Output the (x, y) coordinate of the center of the cell containing the given text.  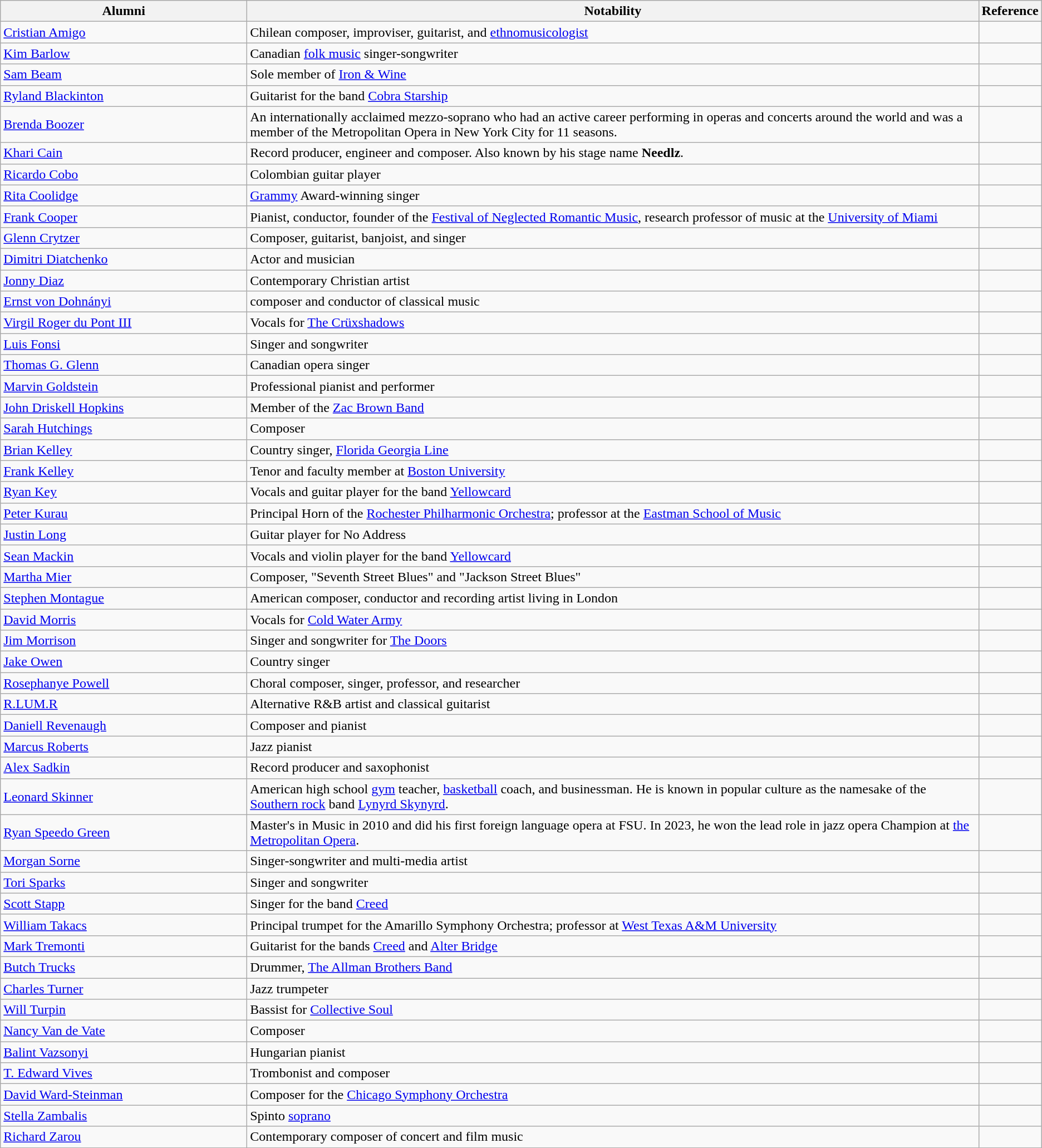
Pianist, conductor, founder of the Festival of Neglected Romantic Music, research professor of music at the University of Miami (613, 217)
Country singer, Florida Georgia Line (613, 450)
John Driskell Hopkins (124, 408)
Singer-songwriter and multi-media artist (613, 861)
Alternative R&B artist and classical guitarist (613, 704)
Sam Beam (124, 75)
Peter Kurau (124, 513)
Grammy Award-winning singer (613, 195)
Mark Tremonti (124, 946)
Colombian guitar player (613, 174)
David Morris (124, 620)
Composer for the Chicago Symphony Orchestra (613, 1095)
Hungarian pianist (613, 1052)
Will Turpin (124, 1010)
Bassist for Collective Soul (613, 1010)
Guitarist for the bands Creed and Alter Bridge (613, 946)
Ryan Key (124, 492)
American composer, conductor and recording artist living in London (613, 598)
Canadian folk music singer-songwriter (613, 53)
Tenor and faculty member at Boston University (613, 471)
Frank Cooper (124, 217)
Singer and songwriter for The Doors (613, 641)
Richard Zarou (124, 1137)
Morgan Sorne (124, 861)
Jake Owen (124, 662)
Notability (613, 11)
Professional pianist and performer (613, 386)
Balint Vazsonyi (124, 1052)
Virgil Roger du Pont III (124, 323)
Jim Morrison (124, 641)
Drummer, The Allman Brothers Band (613, 967)
T. Edward Vives (124, 1073)
R.LUM.R (124, 704)
Luis Fonsi (124, 344)
Reference (1010, 11)
Vocals and guitar player for the band Yellowcard (613, 492)
Guitarist for the band Cobra Starship (613, 96)
Principal Horn of the Rochester Philharmonic Orchestra; professor at the Eastman School of Music (613, 513)
Vocals for The Crüxshadows (613, 323)
Brian Kelley (124, 450)
Sole member of Iron & Wine (613, 75)
Contemporary composer of concert and film music (613, 1137)
Alumni (124, 11)
Ricardo Cobo (124, 174)
Stella Zambalis (124, 1116)
William Takacs (124, 925)
Dimitri Diatchenko (124, 259)
Ryland Blackinton (124, 96)
David Ward-Steinman (124, 1095)
Singer for the band Creed (613, 904)
Jazz pianist (613, 747)
Member of the Zac Brown Band (613, 408)
Jazz trumpeter (613, 988)
Record producer, engineer and composer. Also known by his stage name Needlz. (613, 153)
Ryan Speedo Green (124, 833)
Rosephanye Powell (124, 683)
Tori Sparks (124, 882)
Jonny Diaz (124, 280)
Principal trumpet for the Amarillo Symphony Orchestra; professor at West Texas A&M University (613, 925)
Actor and musician (613, 259)
Stephen Montague (124, 598)
Justin Long (124, 534)
Frank Kelley (124, 471)
Spinto soprano (613, 1116)
Choral composer, singer, professor, and researcher (613, 683)
composer and conductor of classical music (613, 302)
Vocals for Cold Water Army (613, 620)
Kim Barlow (124, 53)
Ernst von Dohnányi (124, 302)
Brenda Boozer (124, 125)
Nancy Van de Vate (124, 1031)
Daniell Revenaugh (124, 725)
Composer, guitarist, banjoist, and singer (613, 238)
Marcus Roberts (124, 747)
Composer, "Seventh Street Blues" and "Jackson Street Blues" (613, 577)
Contemporary Christian artist (613, 280)
Rita Coolidge (124, 195)
Butch Trucks (124, 967)
Alex Sadkin (124, 768)
Composer and pianist (613, 725)
Trombonist and composer (613, 1073)
Cristian Amigo (124, 32)
Scott Stapp (124, 904)
Guitar player for No Address (613, 534)
Sean Mackin (124, 556)
Leonard Skinner (124, 796)
Country singer (613, 662)
Khari Cain (124, 153)
Marvin Goldstein (124, 386)
Chilean composer, improviser, guitarist, and ethnomusicologist (613, 32)
Vocals and violin player for the band Yellowcard (613, 556)
Thomas G. Glenn (124, 365)
Martha Mier (124, 577)
Charles Turner (124, 988)
Glenn Crytzer (124, 238)
Canadian opera singer (613, 365)
Record producer and saxophonist (613, 768)
Sarah Hutchings (124, 429)
